For the text-containing cell, return its midpoint in [X, Y] coordinate format. 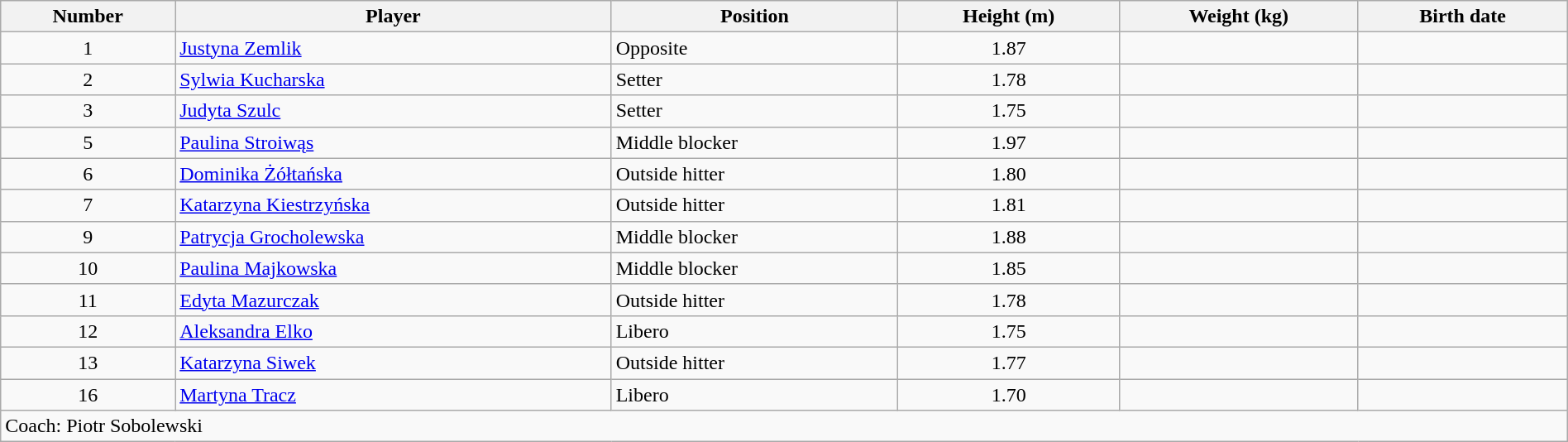
1.80 [1009, 174]
Edyta Mazurczak [394, 300]
1.70 [1009, 395]
3 [88, 111]
10 [88, 268]
Number [88, 17]
Coach: Piotr Sobolewski [784, 426]
Paulina Majkowska [394, 268]
Patrycja Grocholewska [394, 237]
7 [88, 205]
5 [88, 142]
16 [88, 395]
9 [88, 237]
1.81 [1009, 205]
Sylwia Kucharska [394, 79]
1 [88, 48]
Weight (kg) [1239, 17]
Player [394, 17]
12 [88, 331]
1.85 [1009, 268]
11 [88, 300]
Height (m) [1009, 17]
1.97 [1009, 142]
1.87 [1009, 48]
6 [88, 174]
Dominika Żółtańska [394, 174]
1.88 [1009, 237]
1.77 [1009, 363]
Birth date [1462, 17]
Justyna Zemlik [394, 48]
Katarzyna Kiestrzyńska [394, 205]
Opposite [754, 48]
2 [88, 79]
Katarzyna Siwek [394, 363]
Martyna Tracz [394, 395]
Aleksandra Elko [394, 331]
Position [754, 17]
Judyta Szulc [394, 111]
13 [88, 363]
Paulina Stroiwąs [394, 142]
